From the cell containing the given text, extract its center point as (x, y) coordinate. 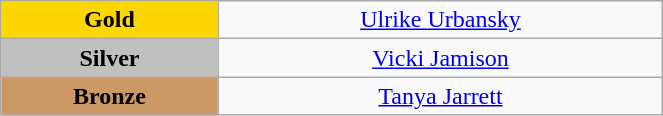
Vicki Jamison (440, 58)
Tanya Jarrett (440, 96)
Ulrike Urbansky (440, 20)
Bronze (110, 96)
Gold (110, 20)
Silver (110, 58)
